Capture the cell that displays the provided text and extract its [x, y] central coordinate. 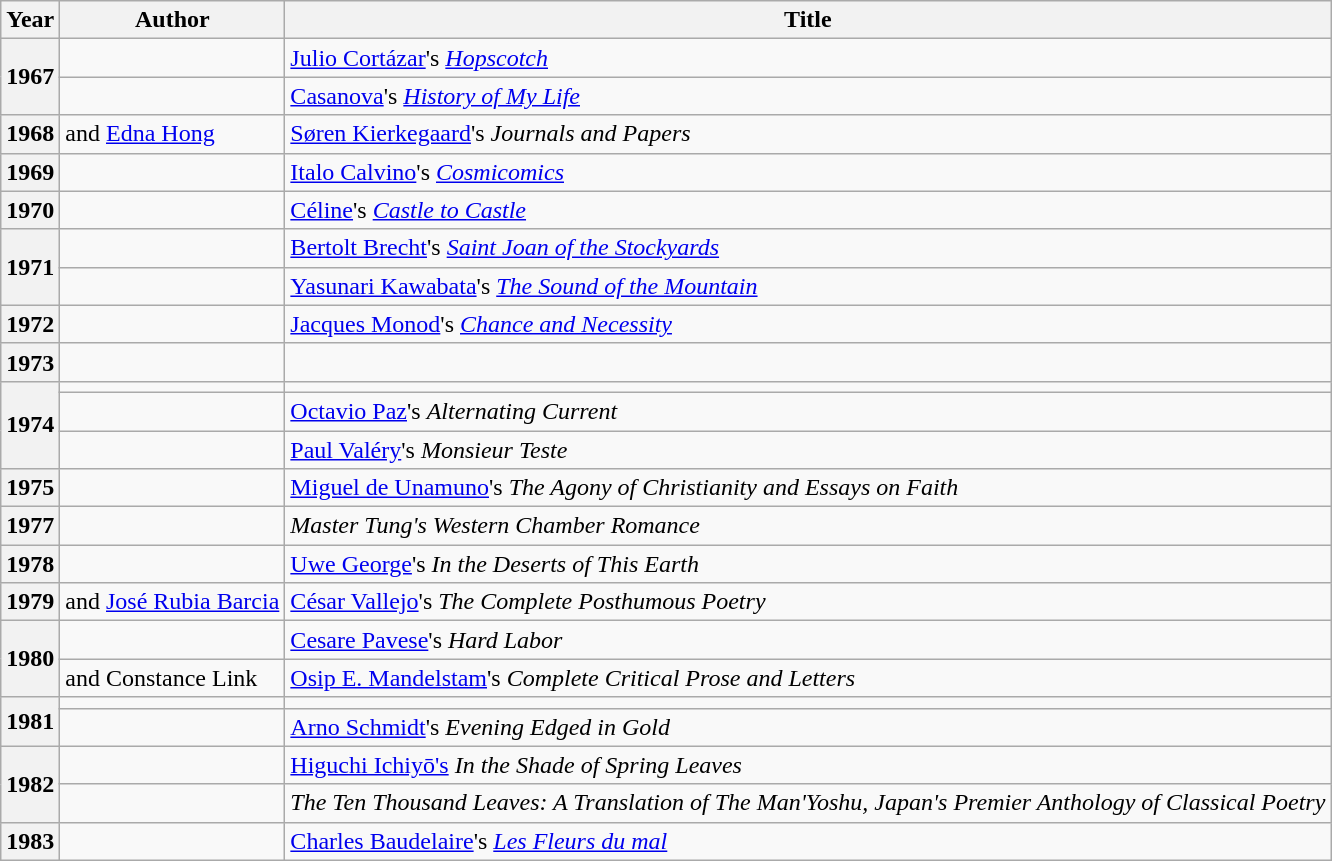
and José Rubia Barcia [172, 602]
and Edna Hong [172, 134]
Arno Schmidt's Evening Edged in Gold [808, 727]
Paul Valéry's Monsieur Teste [808, 449]
Miguel de Unamuno's The Agony of Christianity and Essays on Faith [808, 488]
Céline's Castle to Castle [808, 210]
Osip E. Mandelstam's Complete Critical Prose and Letters [808, 678]
Søren Kierkegaard's Journals and Papers [808, 134]
1975 [30, 488]
and Constance Link [172, 678]
1974 [30, 424]
1972 [30, 324]
1970 [30, 210]
Cesare Pavese's Hard Labor [808, 640]
Jacques Monod's Chance and Necessity [808, 324]
Author [172, 20]
Higuchi Ichiyō's In the Shade of Spring Leaves [808, 765]
Title [808, 20]
1980 [30, 659]
Year [30, 20]
1979 [30, 602]
Julio Cortázar's Hopscotch [808, 58]
The Ten Thousand Leaves: A Translation of The Man'Yoshu, Japan's Premier Anthology of Classical Poetry [808, 803]
Yasunari Kawabata's The Sound of the Mountain [808, 286]
1977 [30, 526]
1981 [30, 722]
1968 [30, 134]
Octavio Paz's Alternating Current [808, 411]
Italo Calvino's Cosmicomics [808, 172]
1973 [30, 362]
Charles Baudelaire's Les Fleurs du mal [808, 841]
1967 [30, 77]
Master Tung's Western Chamber Romance [808, 526]
Bertolt Brecht's Saint Joan of the Stockyards [808, 248]
1969 [30, 172]
1983 [30, 841]
Casanova's History of My Life [808, 96]
1978 [30, 564]
César Vallejo's The Complete Posthumous Poetry [808, 602]
Uwe George's In the Deserts of This Earth [808, 564]
1971 [30, 267]
1982 [30, 784]
